Detect which cell encompasses the target text, then output its (x, y) center coordinate. 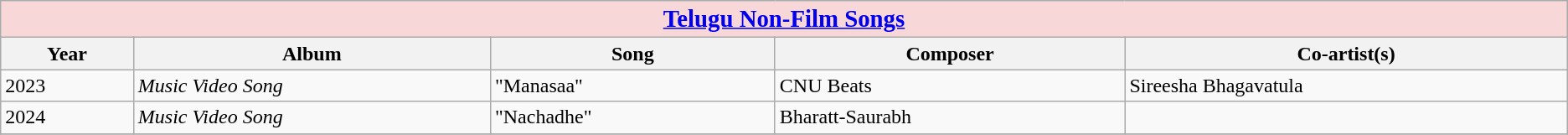
Album (312, 54)
Composer (950, 54)
Bharatt-Saurabh (950, 117)
Co-artist(s) (1346, 54)
2024 (67, 117)
Sireesha Bhagavatula (1346, 86)
Song (632, 54)
"Nachadhe" (632, 117)
"Manasaa" (632, 86)
2023 (67, 86)
Year (67, 54)
CNU Beats (950, 86)
Telugu Non-Film Songs (784, 19)
